Capture the cell that displays the provided text and extract its (X, Y) central coordinate. 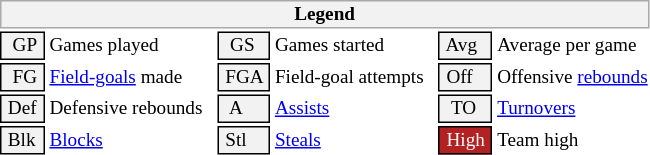
FG (22, 77)
Games played (131, 46)
TO (466, 108)
Stl (244, 140)
Blk (22, 140)
A (244, 108)
GS (244, 46)
Off (466, 77)
Blocks (131, 140)
Field-goals made (131, 77)
Field-goal attempts (354, 77)
Legend (324, 14)
Turnovers (573, 108)
FGA (244, 77)
Team high (573, 140)
Avg (466, 46)
High (466, 140)
Steals (354, 140)
Assists (354, 108)
Defensive rebounds (131, 108)
Games started (354, 46)
Offensive rebounds (573, 77)
Average per game (573, 46)
Def (22, 108)
GP (22, 46)
